Output the [X, Y] coordinate of the center of the cell containing the given text.  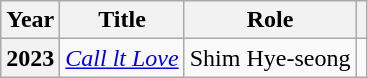
Role [270, 20]
Year [30, 20]
Shim Hye-seong [270, 58]
Title [122, 20]
Call lt Love [122, 58]
2023 [30, 58]
